Identify which cell holds the provided text, then report its [X, Y] central coordinate. 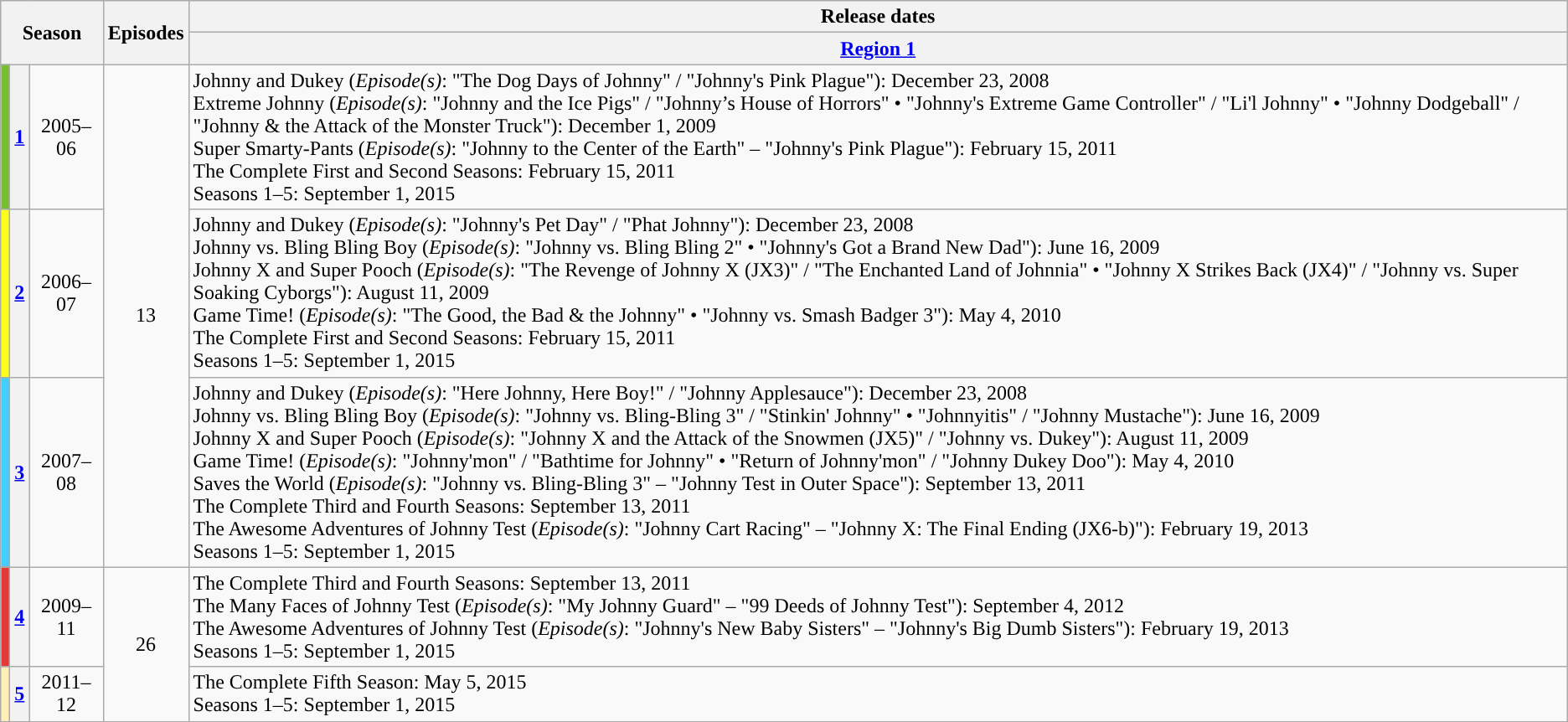
2 [20, 293]
2007–08 [66, 472]
Season [52, 33]
26 [146, 644]
1 [20, 137]
2011–12 [66, 694]
3 [20, 472]
Episodes [146, 33]
2006–07 [66, 293]
Release dates [878, 17]
2009–11 [66, 616]
The Complete Fifth Season: May 5, 2015Seasons 1–5: September 1, 2015 [878, 694]
4 [20, 616]
5 [20, 694]
2005–06 [66, 137]
Region 1 [878, 49]
13 [146, 316]
